Determine the [X, Y] coordinate at the center of the cell enclosing the given text.  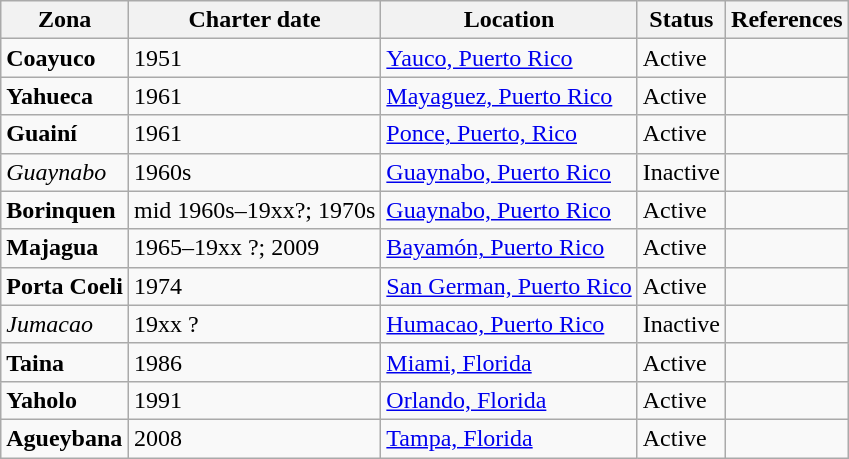
Coayuco [65, 58]
Yaholo [65, 400]
Bayamón, Puerto Rico [509, 248]
Ponce, Puerto, Rico [509, 134]
1951 [254, 58]
Agueybana [65, 438]
2008 [254, 438]
1965–19xx ?; 2009 [254, 248]
Yahueca [65, 96]
San German, Puerto Rico [509, 286]
Orlando, Florida [509, 400]
Zona [65, 20]
mid 1960s–19xx?; 1970s [254, 210]
Porta Coeli [65, 286]
Borinquen [65, 210]
Tampa, Florida [509, 438]
Jumacao [65, 324]
1986 [254, 362]
Status [681, 20]
Location [509, 20]
Taina [65, 362]
19xx ? [254, 324]
Mayaguez, Puerto Rico [509, 96]
Guaynabo [65, 172]
References [788, 20]
Majagua [65, 248]
Charter date [254, 20]
1960s [254, 172]
Humacao, Puerto Rico [509, 324]
1974 [254, 286]
Miami, Florida [509, 362]
Yauco, Puerto Rico [509, 58]
Guainí [65, 134]
1991 [254, 400]
